Return (X, Y) of the center of cell containing provided text 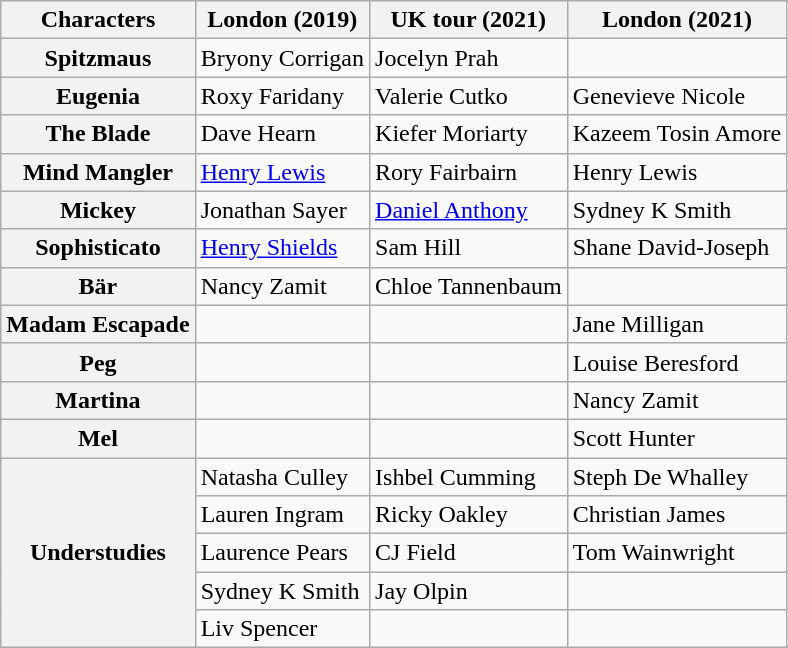
Tom Wainwright (677, 553)
Genevieve Nicole (677, 96)
Christian James (677, 515)
Characters (98, 20)
Roxy Faridany (282, 96)
Shane David-Joseph (677, 248)
London (2019) (282, 20)
Bär (98, 286)
Laurence Pears (282, 553)
Jonathan Sayer (282, 210)
Henry Shields (282, 248)
Mickey (98, 210)
Chloe Tannenbaum (469, 286)
Mel (98, 438)
Ishbel Cumming (469, 477)
Jane Milligan (677, 324)
Rory Fairbairn (469, 172)
Liv Spencer (282, 629)
Sophisticato (98, 248)
Jay Olpin (469, 591)
UK tour (2021) (469, 20)
Valerie Cutko (469, 96)
Lauren Ingram (282, 515)
Mind Mangler (98, 172)
Bryony Corrigan (282, 58)
Eugenia (98, 96)
Dave Hearn (282, 134)
The Blade (98, 134)
CJ Field (469, 553)
Daniel Anthony (469, 210)
Kazeem Tosin Amore (677, 134)
Louise Beresford (677, 362)
Understudies (98, 553)
Sam Hill (469, 248)
Martina (98, 400)
Jocelyn Prah (469, 58)
London (2021) (677, 20)
Natasha Culley (282, 477)
Kiefer Moriarty (469, 134)
Spitzmaus (98, 58)
Ricky Oakley (469, 515)
Scott Hunter (677, 438)
Madam Escapade (98, 324)
Steph De Whalley (677, 477)
Peg (98, 362)
